Detect which cell encompasses the target text, then output its (x, y) center coordinate. 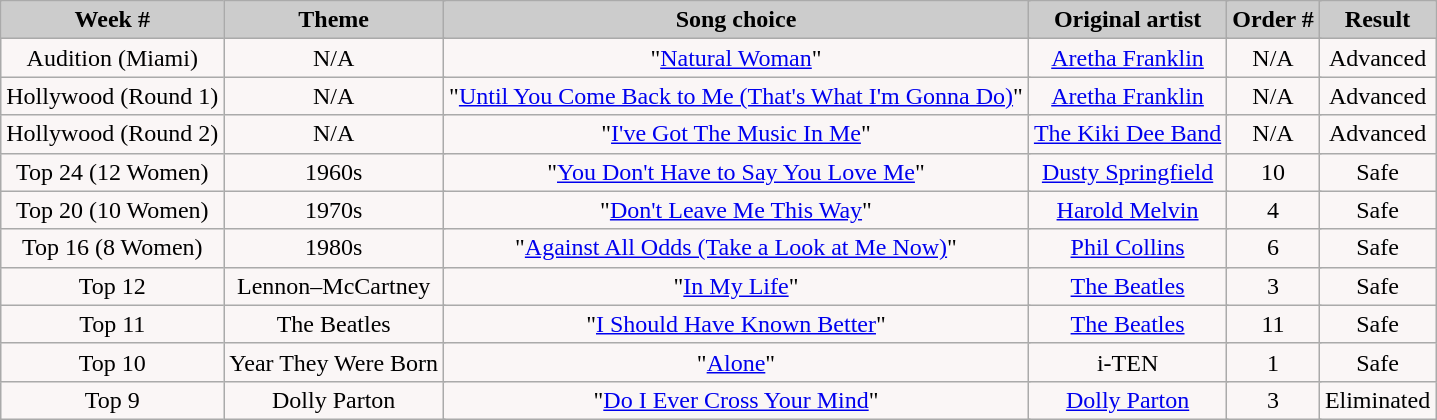
Eliminated (1377, 400)
1960s (334, 172)
Hollywood (Round 1) (112, 96)
Top 9 (112, 400)
"Until You Come Back to Me (That's What I'm Gonna Do)" (736, 96)
Hollywood (Round 2) (112, 134)
Top 11 (112, 324)
Theme (334, 20)
Top 12 (112, 286)
11 (1274, 324)
"In My Life" (736, 286)
Result (1377, 20)
Order # (1274, 20)
Top 10 (112, 362)
10 (1274, 172)
"Don't Leave Me This Way" (736, 210)
"I Should Have Known Better" (736, 324)
The Kiki Dee Band (1127, 134)
Top 16 (8 Women) (112, 248)
1970s (334, 210)
"You Don't Have to Say You Love Me" (736, 172)
Original artist (1127, 20)
"Natural Woman" (736, 58)
Top 24 (12 Women) (112, 172)
Week # (112, 20)
Lennon–McCartney (334, 286)
Year They Were Born (334, 362)
Dusty Springfield (1127, 172)
Audition (Miami) (112, 58)
i-TEN (1127, 362)
"Do I Ever Cross Your Mind" (736, 400)
Top 20 (10 Women) (112, 210)
1 (1274, 362)
"Alone" (736, 362)
4 (1274, 210)
"Against All Odds (Take a Look at Me Now)" (736, 248)
Harold Melvin (1127, 210)
"I've Got The Music In Me" (736, 134)
Song choice (736, 20)
Phil Collins (1127, 248)
1980s (334, 248)
6 (1274, 248)
